From the cell containing the given text, extract its center point as (X, Y) coordinate. 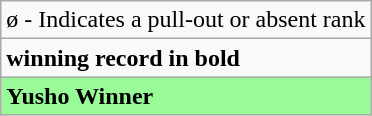
winning record in bold (186, 58)
ø - Indicates a pull-out or absent rank (186, 20)
Yusho Winner (186, 96)
